Provide the [x, y] coordinate of the cell's center where the given text is located.  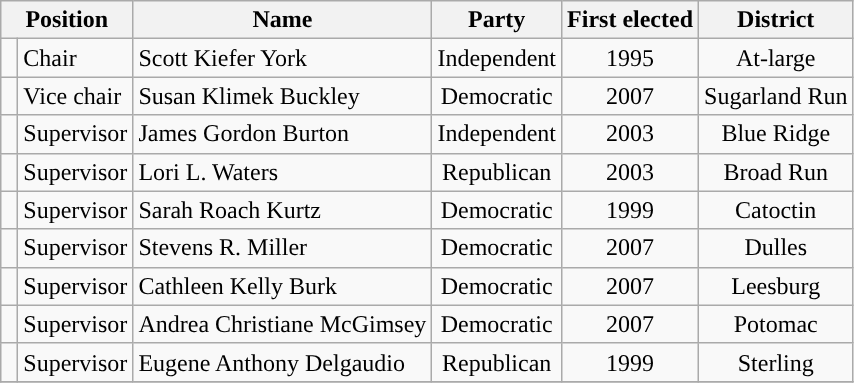
At-large [776, 58]
Name [282, 20]
Cathleen Kelly Burk [282, 286]
Sugarland Run [776, 96]
Party [497, 20]
Chair [76, 58]
Blue Ridge [776, 134]
Sterling [776, 362]
Position [67, 20]
Eugene Anthony Delgaudio [282, 362]
Stevens R. Miller [282, 248]
Dulles [776, 248]
Sarah Roach Kurtz [282, 210]
Potomac [776, 324]
Andrea Christiane McGimsey [282, 324]
Scott Kiefer York [282, 58]
Broad Run [776, 172]
Susan Klimek Buckley [282, 96]
First elected [630, 20]
Lori L. Waters [282, 172]
Leesburg [776, 286]
Catoctin [776, 210]
James Gordon Burton [282, 134]
Vice chair [76, 96]
District [776, 20]
1995 [630, 58]
